From the cell containing the given text, extract its center point as (x, y) coordinate. 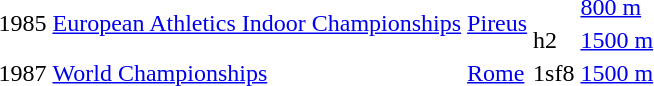
h2 (554, 40)
